Return the (X, Y) coordinate for the center point of the cell that contains the specified text.  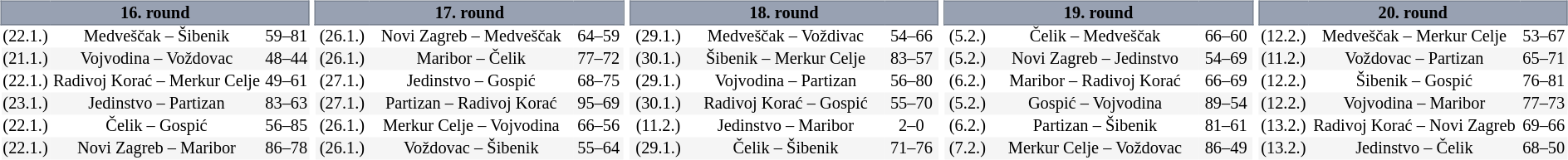
16. round (154, 12)
Jedinstvo – Maribor (786, 126)
Jedinstvo – Gospić (471, 81)
76–81 (1544, 81)
17. round (470, 12)
Partizan – Šibenik (1095, 126)
Novi Zagreb – Maribor (156, 149)
2–0 (911, 126)
56–80 (911, 81)
Radivoj Korać – Merkur Celje (156, 81)
Jedinstvo – Čelik (1414, 149)
Novi Zagreb – Medveščak (471, 36)
Jedinstvo – Partizan (156, 104)
Šibenik – Gospić (1414, 81)
Novi Zagreb – Jedinstvo (1095, 60)
77–72 (598, 60)
71–76 (911, 149)
86–49 (1226, 149)
20. round (1414, 12)
Radivoj Korać – Gospić (786, 104)
48–44 (286, 60)
68–50 (1544, 149)
83–63 (286, 104)
89–54 (1226, 104)
81–61 (1226, 126)
64–59 (598, 36)
Voždovac – Šibenik (471, 149)
83–57 (911, 60)
Maribor – Radivoj Korać (1095, 81)
18. round (784, 12)
Šibenik – Merkur Celje (786, 60)
54–69 (1226, 60)
Čelik – Gospić (156, 126)
54–66 (911, 36)
77–73 (1544, 104)
Vojvodina – Voždovac (156, 60)
56–85 (286, 126)
Medveščak – Voždivac (786, 36)
(23.1.) (25, 104)
66–69 (1226, 81)
Merkur Celje – Vojvodina (471, 126)
55–64 (598, 149)
Partizan – Radivoj Korać (471, 104)
(7.2.) (968, 149)
Voždovac – Partizan (1414, 60)
Gospić – Vojvodina (1095, 104)
Maribor – Čelik (471, 60)
Merkur Celje – Voždovac (1095, 149)
95–69 (598, 104)
68–75 (598, 81)
66–56 (598, 126)
(21.1.) (25, 60)
Medveščak – Šibenik (156, 36)
49–61 (286, 81)
Čelik – Medveščak (1095, 36)
19. round (1098, 12)
Vojvodina – Partizan (786, 81)
53–67 (1544, 36)
Čelik – Šibenik (786, 149)
Radivoj Korać – Novi Zagreb (1414, 126)
65–71 (1544, 60)
59–81 (286, 36)
55–70 (911, 104)
Medveščak – Merkur Celje (1414, 36)
86–78 (286, 149)
Vojvodina – Maribor (1414, 104)
69–66 (1544, 126)
66–60 (1226, 36)
